Provide the (X, Y) coordinate of the cell's center where the given text is located.  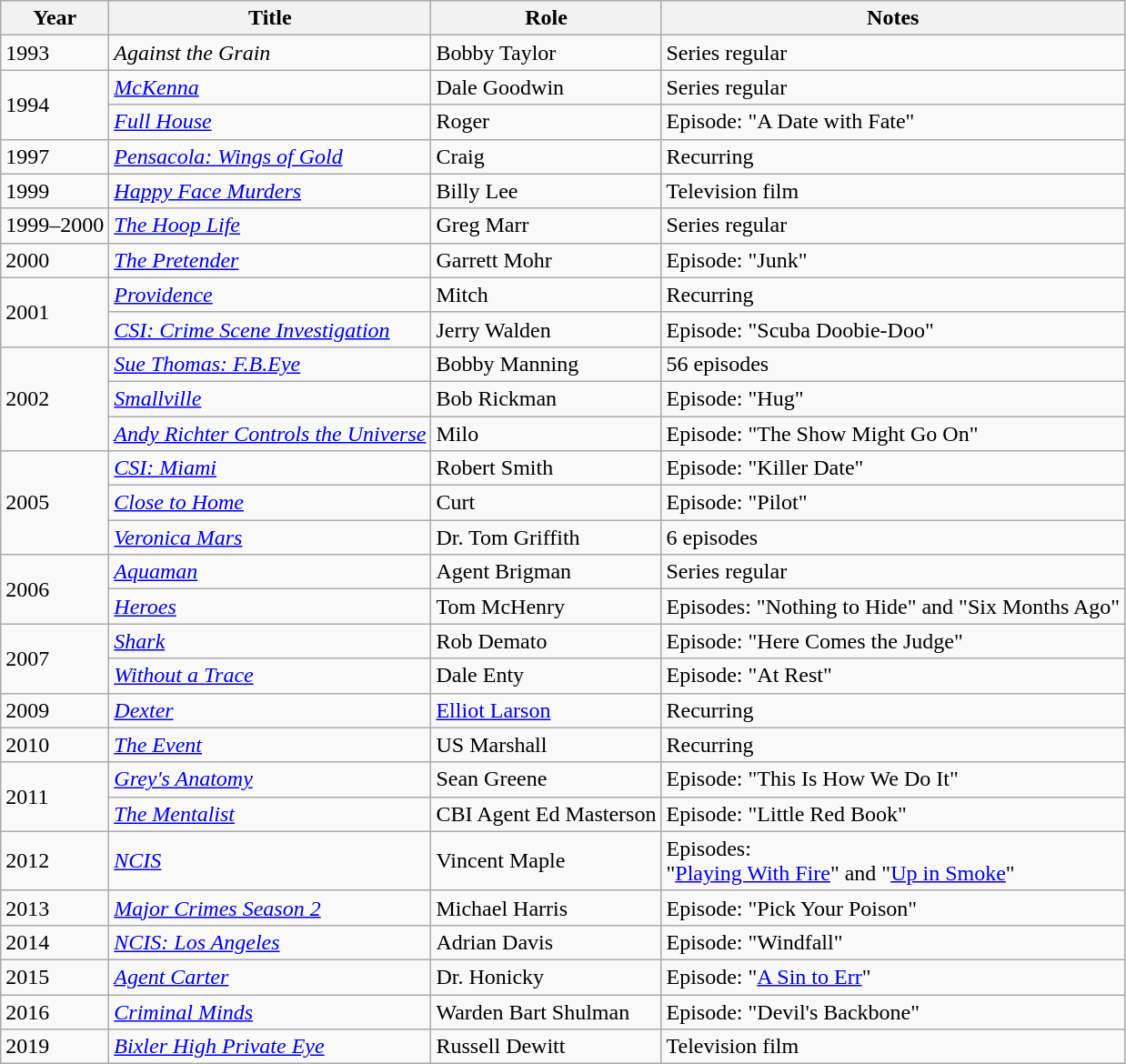
Andy Richter Controls the Universe (270, 434)
Rob Demato (546, 641)
Warden Bart Shulman (546, 1012)
56 episodes (893, 364)
Year (55, 18)
1999–2000 (55, 226)
2005 (55, 503)
Against the Grain (270, 53)
Heroes (270, 607)
1997 (55, 156)
Episode: "Scuba Doobie-Doo" (893, 329)
Notes (893, 18)
Dr. Tom Griffith (546, 537)
Tom McHenry (546, 607)
The Hoop Life (270, 226)
Roger (546, 122)
Russell Dewitt (546, 1047)
Greg Marr (546, 226)
Criminal Minds (270, 1012)
Dale Goodwin (546, 87)
6 episodes (893, 537)
Episodes:"Playing With Fire" and "Up in Smoke" (893, 860)
2012 (55, 860)
Milo (546, 434)
CSI: Crime Scene Investigation (270, 329)
Shark (270, 641)
Jerry Walden (546, 329)
CSI: Miami (270, 468)
Michael Harris (546, 908)
Pensacola: Wings of Gold (270, 156)
The Mentalist (270, 814)
Title (270, 18)
2001 (55, 312)
Bob Rickman (546, 398)
NCIS: Los Angeles (270, 942)
2002 (55, 398)
Dale Enty (546, 676)
The Pretender (270, 260)
The Event (270, 745)
Episode: "Junk" (893, 260)
CBI Agent Ed Masterson (546, 814)
Close to Home (270, 503)
2009 (55, 710)
2019 (55, 1047)
Happy Face Murders (270, 191)
Episode: "A Date with Fate" (893, 122)
Smallville (270, 398)
2000 (55, 260)
Episode: "Hug" (893, 398)
Episode: "Killer Date" (893, 468)
1993 (55, 53)
Sue Thomas: F.B.Eye (270, 364)
Curt (546, 503)
Craig (546, 156)
Elliot Larson (546, 710)
Sean Greene (546, 779)
Episode: "Pick Your Poison" (893, 908)
Grey's Anatomy (270, 779)
Agent Brigman (546, 572)
Episodes: "Nothing to Hide" and "Six Months Ago" (893, 607)
Garrett Mohr (546, 260)
Episode: "Here Comes the Judge" (893, 641)
2016 (55, 1012)
Bixler High Private Eye (270, 1047)
2014 (55, 942)
Episode: "At Rest" (893, 676)
Episode: "A Sin to Err" (893, 977)
Dr. Honicky (546, 977)
2011 (55, 797)
US Marshall (546, 745)
Episode: "Pilot" (893, 503)
Bobby Manning (546, 364)
Episode: "Devil's Backbone" (893, 1012)
Episode: "Little Red Book" (893, 814)
Vincent Maple (546, 860)
Robert Smith (546, 468)
2015 (55, 977)
Episode: "This Is How We Do It" (893, 779)
Agent Carter (270, 977)
1994 (55, 105)
2006 (55, 589)
McKenna (270, 87)
Major Crimes Season 2 (270, 908)
2007 (55, 658)
Veronica Mars (270, 537)
2013 (55, 908)
NCIS (270, 860)
Dexter (270, 710)
Role (546, 18)
Adrian Davis (546, 942)
1999 (55, 191)
Billy Lee (546, 191)
Without a Trace (270, 676)
Aquaman (270, 572)
Bobby Taylor (546, 53)
2010 (55, 745)
Mitch (546, 295)
Episode: "The Show Might Go On" (893, 434)
Episode: "Windfall" (893, 942)
Full House (270, 122)
Providence (270, 295)
